From the cell containing the given text, extract its center point as (X, Y) coordinate. 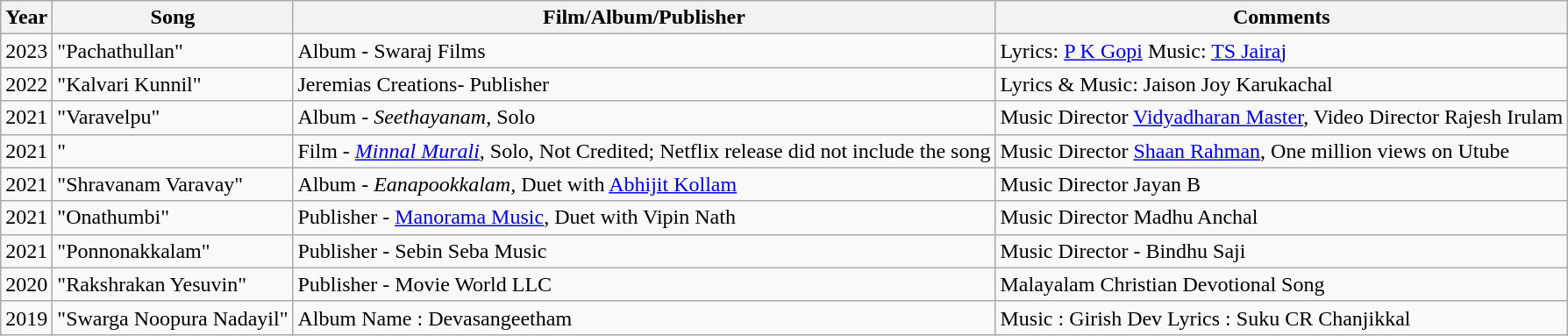
"Ponnonakkalam" (173, 251)
Lyrics & Music: Jaison Joy Karukachal (1282, 84)
Film - Minnal Murali, Solo, Not Credited; Netflix release did not include the song (644, 151)
Film/Album/Publisher (644, 18)
"Kalvari Kunnil" (173, 84)
Album - Eanapookkalam, Duet with Abhijit Kollam (644, 184)
"Pachathullan" (173, 51)
"Onathumbi" (173, 218)
"Swarga Noopura Nadayil" (173, 318)
"Shravanam Varavay" (173, 184)
Music Director Shaan Rahman, One million views on Utube (1282, 151)
Song (173, 18)
Publisher - Manorama Music, Duet with Vipin Nath (644, 218)
Music Director Vidyadharan Master, Video Director Rajesh Irulam (1282, 118)
Lyrics: P K Gopi Music: TS Jairaj (1282, 51)
Music Director Madhu Anchal (1282, 218)
Music Director - Bindhu Saji (1282, 251)
Music : Girish Dev Lyrics : Suku CR Chanjikkal (1282, 318)
Album Name : Devasangeetham (644, 318)
"Varavelpu" (173, 118)
"Rakshrakan Yesuvin" (173, 284)
Comments (1282, 18)
Malayalam Christian Devotional Song (1282, 284)
Publisher - Movie World LLC (644, 284)
Album - Swaraj Films (644, 51)
Music Director Jayan B (1282, 184)
Album - Seethayanam, Solo (644, 118)
2022 (26, 84)
2023 (26, 51)
Year (26, 18)
2020 (26, 284)
2019 (26, 318)
" (173, 151)
Jeremias Creations- Publisher (644, 84)
Publisher - Sebin Seba Music (644, 251)
